Extract the [x, y] coordinate from the center of the cell holding the provided text.  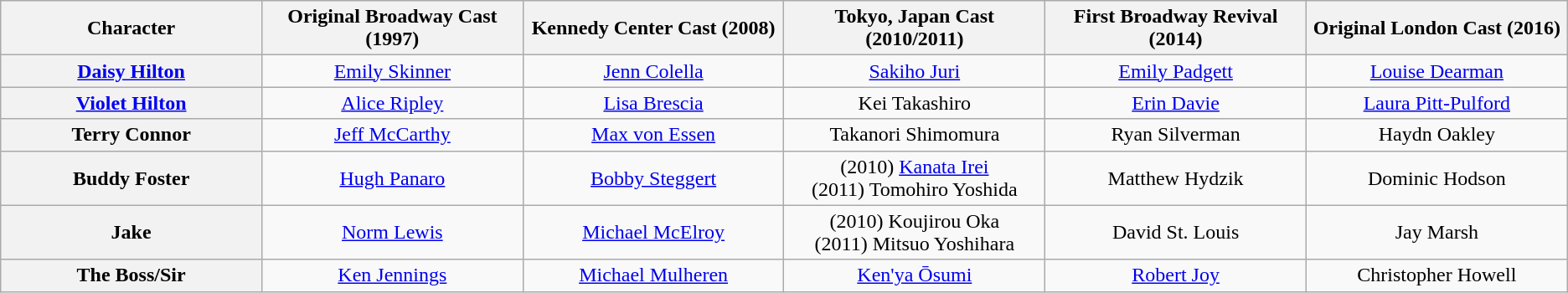
(2010) Koujirou Oka (2011) Mitsuo Yoshihara [915, 233]
Haydn Oakley [1436, 135]
The Boss/Sir [132, 275]
Alice Ripley [392, 103]
Matthew Hydzik [1176, 177]
Original London Cast (2016) [1436, 28]
Jay Marsh [1436, 233]
Lisa Brescia [653, 103]
Dominic Hodson [1436, 177]
Terry Connor [132, 135]
Emily Skinner [392, 71]
Laura Pitt-Pulford [1436, 103]
Jeff McCarthy [392, 135]
Sakiho Juri [915, 71]
Kennedy Center Cast (2008) [653, 28]
(2010) Kanata Irei (2011) Tomohiro Yoshida [915, 177]
Original Broadway Cast (1997) [392, 28]
Buddy Foster [132, 177]
Jenn Colella [653, 71]
Takanori Shimomura [915, 135]
Bobby Steggert [653, 177]
Tokyo, Japan Cast (2010/2011) [915, 28]
Michael Mulheren [653, 275]
Kei Takashiro [915, 103]
Erin Davie [1176, 103]
Christopher Howell [1436, 275]
Emily Padgett [1176, 71]
Character [132, 28]
Hugh Panaro [392, 177]
Robert Joy [1176, 275]
Ryan Silverman [1176, 135]
First Broadway Revival (2014) [1176, 28]
Violet Hilton [132, 103]
Daisy Hilton [132, 71]
Michael McElroy [653, 233]
Jake [132, 233]
Max von Essen [653, 135]
David St. Louis [1176, 233]
Ken Jennings [392, 275]
Ken'ya Ōsumi [915, 275]
Norm Lewis [392, 233]
Louise Dearman [1436, 71]
